Detect which cell encompasses the target text, then output its (x, y) center coordinate. 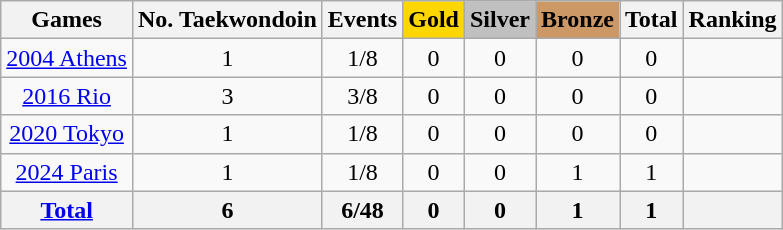
Bronze (578, 20)
Ranking (732, 20)
3/8 (362, 96)
6/48 (362, 210)
Silver (500, 20)
2024 Paris (67, 172)
2004 Athens (67, 58)
Events (362, 20)
2016 Rio (67, 96)
2020 Tokyo (67, 134)
No. Taekwondoin (227, 20)
6 (227, 210)
Gold (434, 20)
3 (227, 96)
Games (67, 20)
